Output the (X, Y) coordinate of the center of the cell containing the given text.  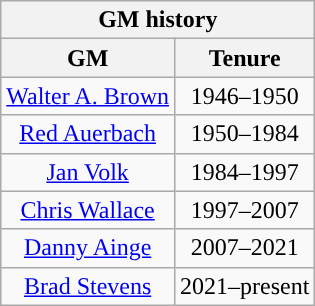
Red Auerbach (88, 134)
GM history (158, 20)
Jan Volk (88, 172)
1997–2007 (245, 210)
Danny Ainge (88, 248)
1946–1950 (245, 96)
2021–present (245, 286)
1950–1984 (245, 134)
Chris Wallace (88, 210)
Tenure (245, 58)
2007–2021 (245, 248)
1984–1997 (245, 172)
Walter A. Brown (88, 96)
Brad Stevens (88, 286)
GM (88, 58)
